Identify which cell holds the provided text, then report its [x, y] central coordinate. 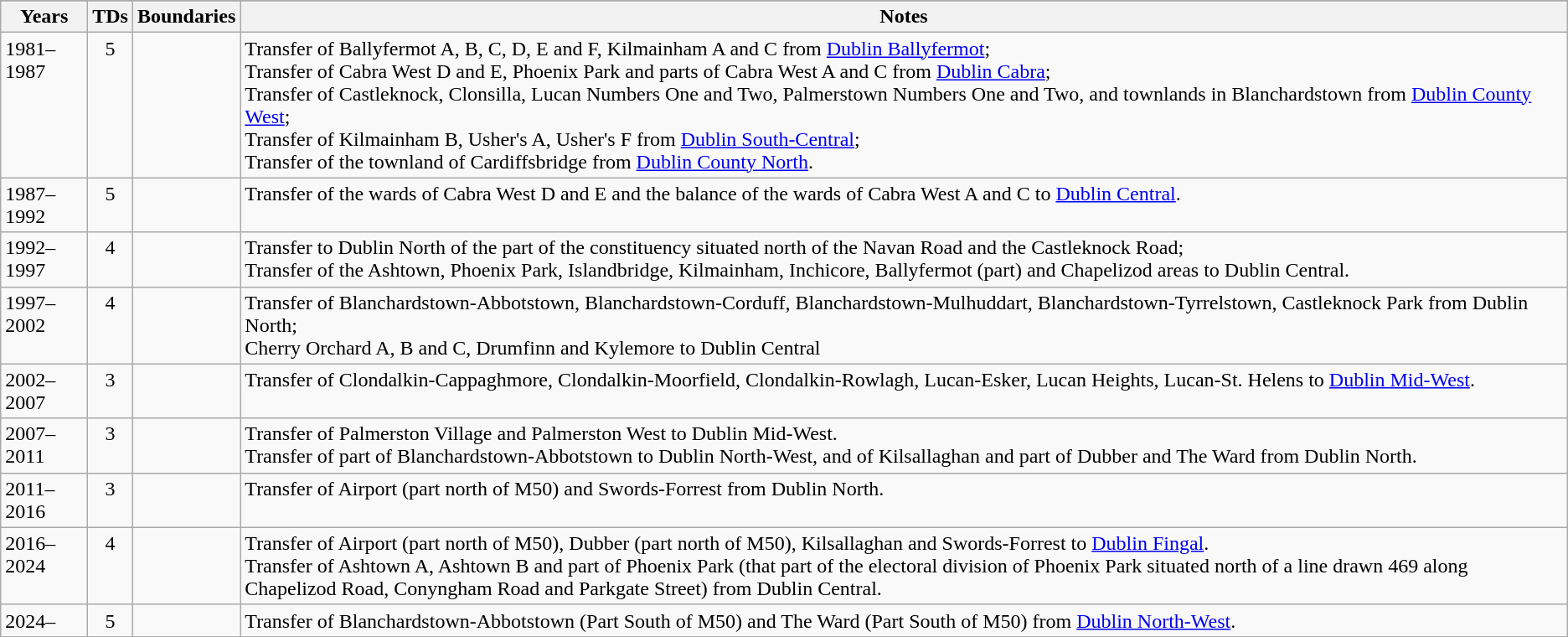
2024– [44, 620]
Transfer of Blanchardstown-Abbotstown (Part South of M50) and The Ward (Part South of M50) from Dublin North-West. [904, 620]
Transfer of Clondalkin-Cappaghmore, Clondalkin-Moorfield, Clondalkin-Rowlagh, Lucan-Esker, Lucan Heights, Lucan-St. Helens to Dublin Mid-West. [904, 391]
Years [44, 17]
1997–2002 [44, 325]
2007–2011 [44, 446]
TDs [111, 17]
2016–2024 [44, 566]
Transfer of the wards of Cabra West D and E and the balance of the wards of Cabra West A and C to Dublin Central. [904, 205]
1987–1992 [44, 205]
1992–1997 [44, 260]
Transfer of Airport (part north of M50) and Swords-Forrest from Dublin North. [904, 500]
1981–1987 [44, 106]
Boundaries [186, 17]
2011–2016 [44, 500]
2002–2007 [44, 391]
Notes [904, 17]
